Detect which cell encompasses the target text, then output its [X, Y] center coordinate. 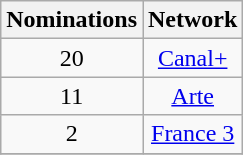
France 3 [192, 134]
11 [72, 96]
Canal+ [192, 58]
Network [192, 20]
20 [72, 58]
Nominations [72, 20]
Arte [192, 96]
2 [72, 134]
